Determine the [X, Y] coordinate at the center of the cell enclosing the given text.  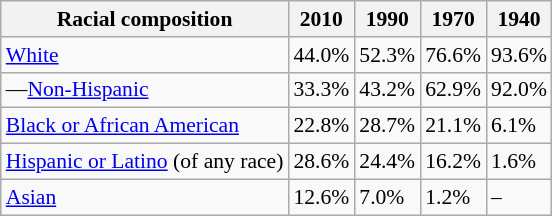
Black or African American [145, 126]
44.0% [321, 55]
1990 [387, 19]
92.0% [519, 90]
1940 [519, 19]
28.6% [321, 162]
76.6% [453, 55]
2010 [321, 19]
Hispanic or Latino (of any race) [145, 162]
12.6% [321, 197]
1970 [453, 19]
White [145, 55]
– [519, 197]
93.6% [519, 55]
62.9% [453, 90]
22.8% [321, 126]
—Non-Hispanic [145, 90]
6.1% [519, 126]
1.2% [453, 197]
28.7% [387, 126]
1.6% [519, 162]
Racial composition [145, 19]
52.3% [387, 55]
Asian [145, 197]
7.0% [387, 197]
33.3% [321, 90]
16.2% [453, 162]
24.4% [387, 162]
43.2% [387, 90]
21.1% [453, 126]
